Search for the cell housing the specified text and yield its (x, y) center coordinate. 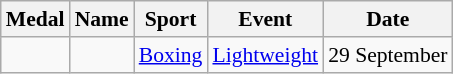
Event (265, 19)
Boxing (171, 55)
29 September (388, 55)
Date (388, 19)
Name (102, 19)
Medal (36, 19)
Sport (171, 19)
Lightweight (265, 55)
